From the cell containing the given text, extract its center point as [x, y] coordinate. 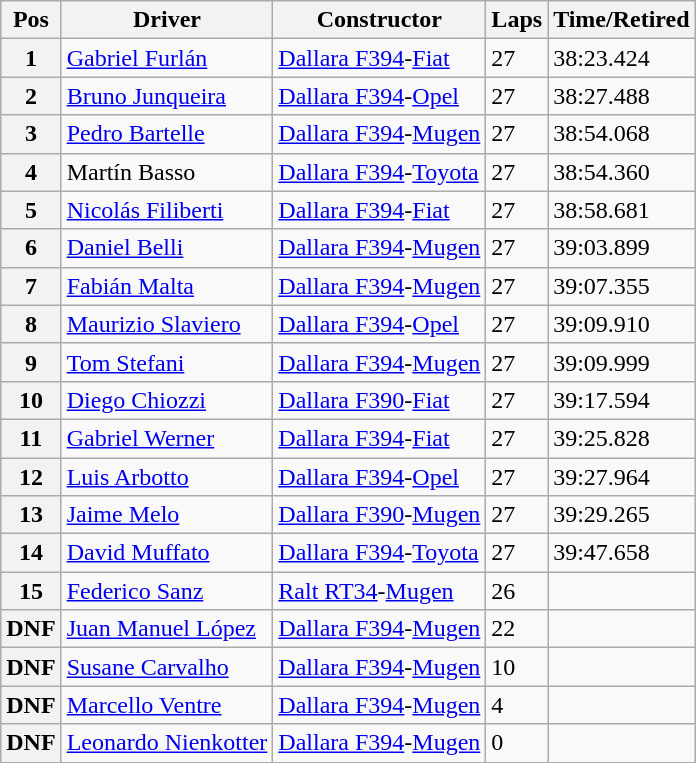
14 [31, 553]
39:25.828 [622, 438]
Juan Manuel López [167, 629]
Dallara F390-Mugen [380, 515]
Federico Sanz [167, 591]
Susane Carvalho [167, 667]
Nicolás Filiberti [167, 210]
5 [31, 210]
6 [31, 248]
38:27.488 [622, 96]
Gabriel Werner [167, 438]
11 [31, 438]
3 [31, 134]
Bruno Junqueira [167, 96]
38:54.068 [622, 134]
Constructor [380, 20]
Laps [517, 20]
1 [31, 58]
39:07.355 [622, 286]
Jaime Melo [167, 515]
Marcello Ventre [167, 705]
Tom Stefani [167, 362]
0 [517, 743]
15 [31, 591]
39:27.964 [622, 477]
Leonardo Nienkotter [167, 743]
39:47.658 [622, 553]
38:23.424 [622, 58]
22 [517, 629]
Diego Chiozzi [167, 400]
38:58.681 [622, 210]
26 [517, 591]
Fabián Malta [167, 286]
Ralt RT34-Mugen [380, 591]
8 [31, 324]
Driver [167, 20]
Maurizio Slaviero [167, 324]
Dallara F390-Fiat [380, 400]
David Muffato [167, 553]
39:03.899 [622, 248]
2 [31, 96]
13 [31, 515]
Gabriel Furlán [167, 58]
38:54.360 [622, 172]
39:17.594 [622, 400]
Pedro Bartelle [167, 134]
Pos [31, 20]
39:09.910 [622, 324]
12 [31, 477]
9 [31, 362]
7 [31, 286]
39:29.265 [622, 515]
Luis Arbotto [167, 477]
Daniel Belli [167, 248]
39:09.999 [622, 362]
Martín Basso [167, 172]
Time/Retired [622, 20]
